Return the (x, y) coordinate for the center point of the cell that contains the specified text.  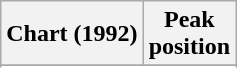
Peakposition (189, 34)
Chart (1992) (72, 34)
